Return (x, y) of the center of cell containing provided text 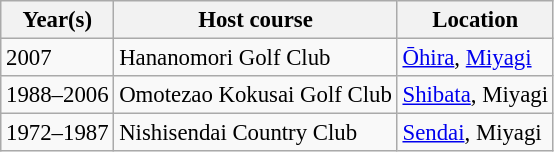
Sendai, Miyagi (475, 133)
Nishisendai Country Club (256, 133)
2007 (58, 58)
Ōhira, Miyagi (475, 58)
Shibata, Miyagi (475, 95)
Year(s) (58, 20)
Host course (256, 20)
Hananomori Golf Club (256, 58)
1972–1987 (58, 133)
Omotezao Kokusai Golf Club (256, 95)
1988–2006 (58, 95)
Location (475, 20)
